Output the (X, Y) coordinate of the center of the cell containing the given text.  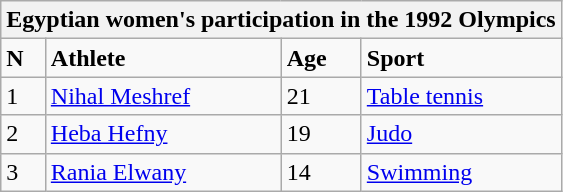
Egyptian women's participation in the 1992 Olympics (281, 20)
N (24, 58)
3 (24, 172)
1 (24, 96)
Table tennis (461, 96)
Rania Elwany (163, 172)
Nihal Meshref (163, 96)
Sport (461, 58)
Swimming (461, 172)
Judo (461, 134)
Athlete (163, 58)
14 (321, 172)
21 (321, 96)
19 (321, 134)
Heba Hefny (163, 134)
Age (321, 58)
2 (24, 134)
